Locate the cell with the specified text and output its (X, Y) center coordinate. 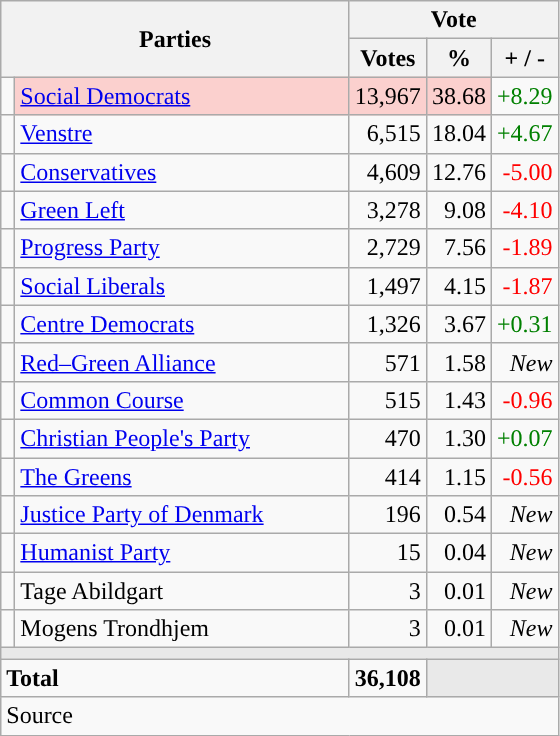
Vote (454, 20)
+8.29 (524, 96)
-0.56 (524, 477)
-1.89 (524, 248)
2,729 (388, 248)
Total (176, 678)
0.54 (458, 515)
1.30 (458, 438)
Social Democrats (182, 96)
Mogens Trondhjem (182, 629)
1,326 (388, 324)
Parties (176, 39)
+ / - (524, 58)
Votes (388, 58)
1.58 (458, 362)
196 (388, 515)
15 (388, 553)
414 (388, 477)
-5.00 (524, 172)
Red–Green Alliance (182, 362)
Centre Democrats (182, 324)
4,609 (388, 172)
3,278 (388, 210)
1.43 (458, 400)
38.68 (458, 96)
Justice Party of Denmark (182, 515)
36,108 (388, 678)
1.15 (458, 477)
0.04 (458, 553)
-1.87 (524, 286)
+0.31 (524, 324)
7.56 (458, 248)
The Greens (182, 477)
Christian People's Party (182, 438)
571 (388, 362)
9.08 (458, 210)
Social Liberals (182, 286)
-0.96 (524, 400)
4.15 (458, 286)
1,497 (388, 286)
Tage Abildgart (182, 591)
Progress Party (182, 248)
Common Course (182, 400)
Green Left (182, 210)
Humanist Party (182, 553)
-4.10 (524, 210)
+0.07 (524, 438)
515 (388, 400)
% (458, 58)
Conservatives (182, 172)
3.67 (458, 324)
6,515 (388, 134)
+4.67 (524, 134)
470 (388, 438)
13,967 (388, 96)
18.04 (458, 134)
Source (280, 716)
Venstre (182, 134)
12.76 (458, 172)
